Find where the given text appears and provide that cell's center as [x, y] coordinate. 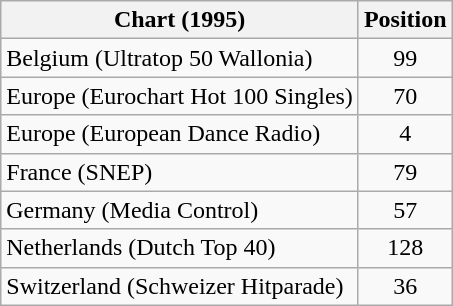
57 [405, 210]
Netherlands (Dutch Top 40) [180, 248]
Belgium (Ultratop 50 Wallonia) [180, 58]
Chart (1995) [180, 20]
99 [405, 58]
70 [405, 96]
Europe (Eurochart Hot 100 Singles) [180, 96]
79 [405, 172]
Position [405, 20]
4 [405, 134]
36 [405, 286]
128 [405, 248]
Switzerland (Schweizer Hitparade) [180, 286]
Europe (European Dance Radio) [180, 134]
Germany (Media Control) [180, 210]
France (SNEP) [180, 172]
